From the cell containing the given text, extract its center point as (X, Y) coordinate. 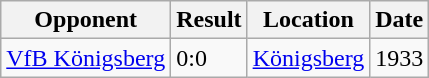
VfB Königsberg (86, 58)
0:0 (209, 58)
Opponent (86, 20)
Königsberg (308, 58)
Location (308, 20)
Date (400, 20)
Result (209, 20)
1933 (400, 58)
